Extract the (x, y) coordinate from the center of the cell holding the provided text.  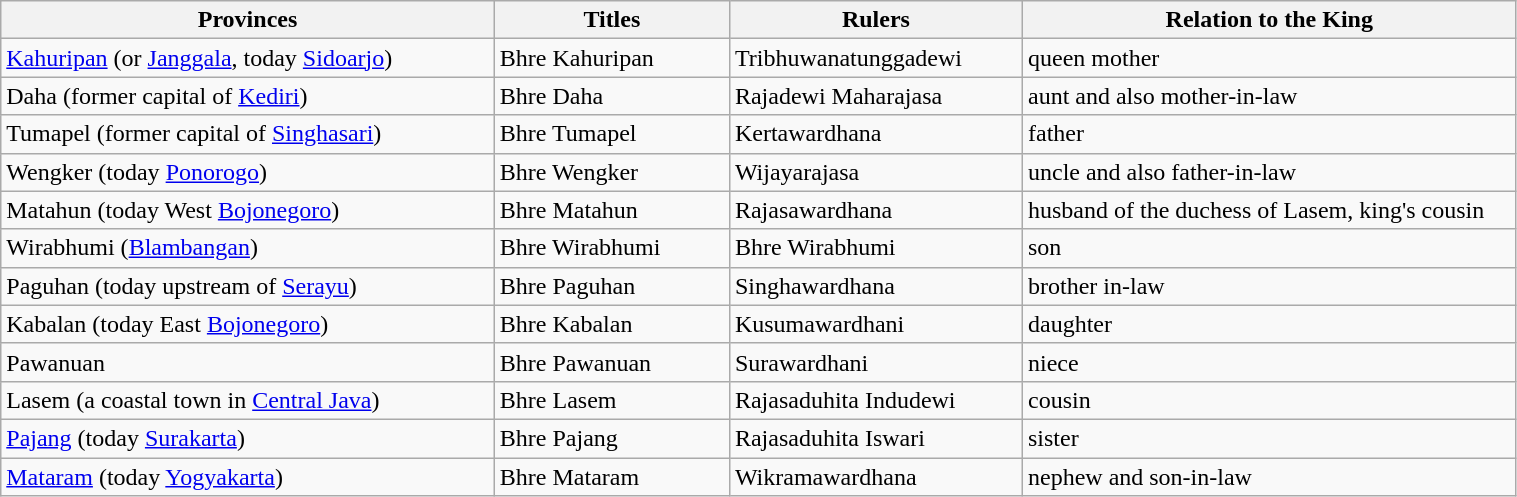
Surawardhani (876, 362)
Rajadewi Maharajasa (876, 96)
Lasem (a coastal town in Central Java) (248, 400)
Bhre Paguhan (612, 286)
Tribhuwanatunggadewi (876, 58)
Bhre Pajang (612, 438)
Wikramawardhana (876, 477)
Titles (612, 20)
Matahun (today West Bojonegoro) (248, 210)
Rajasaduhita Iswari (876, 438)
father (1269, 134)
Wengker (today Ponorogo) (248, 172)
aunt and also mother-in-law (1269, 96)
Bhre Lasem (612, 400)
brother in-law (1269, 286)
Bhre Kahuripan (612, 58)
Bhre Daha (612, 96)
Bhre Mataram (612, 477)
Pajang (today Surakarta) (248, 438)
daughter (1269, 324)
Bhre Pawanuan (612, 362)
Tumapel (former capital of Singhasari) (248, 134)
Paguhan (today upstream of Serayu) (248, 286)
Bhre Kabalan (612, 324)
Bhre Wengker (612, 172)
queen mother (1269, 58)
Mataram (today Yogyakarta) (248, 477)
Kahuripan (or Janggala, today Sidoarjo) (248, 58)
Provinces (248, 20)
husband of the duchess of Lasem, king's cousin (1269, 210)
Singhawardhana (876, 286)
Wijayarajasa (876, 172)
son (1269, 248)
Rajasawardhana (876, 210)
Kusumawardhani (876, 324)
Rajasaduhita Indudewi (876, 400)
Rulers (876, 20)
Kabalan (today East Bojonegoro) (248, 324)
Bhre Matahun (612, 210)
uncle and also father-in-law (1269, 172)
Bhre Tumapel (612, 134)
Kertawardhana (876, 134)
nephew and son-in-law (1269, 477)
Daha (former capital of Kediri) (248, 96)
Relation to the King (1269, 20)
cousin (1269, 400)
niece (1269, 362)
Wirabhumi (Blambangan) (248, 248)
sister (1269, 438)
Pawanuan (248, 362)
